Search for the cell housing the specified text and yield its [X, Y] center coordinate. 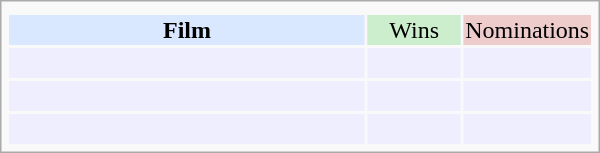
Nominations [528, 30]
Film [186, 30]
Wins [414, 30]
